Search for the cell housing the specified text and yield its (x, y) center coordinate. 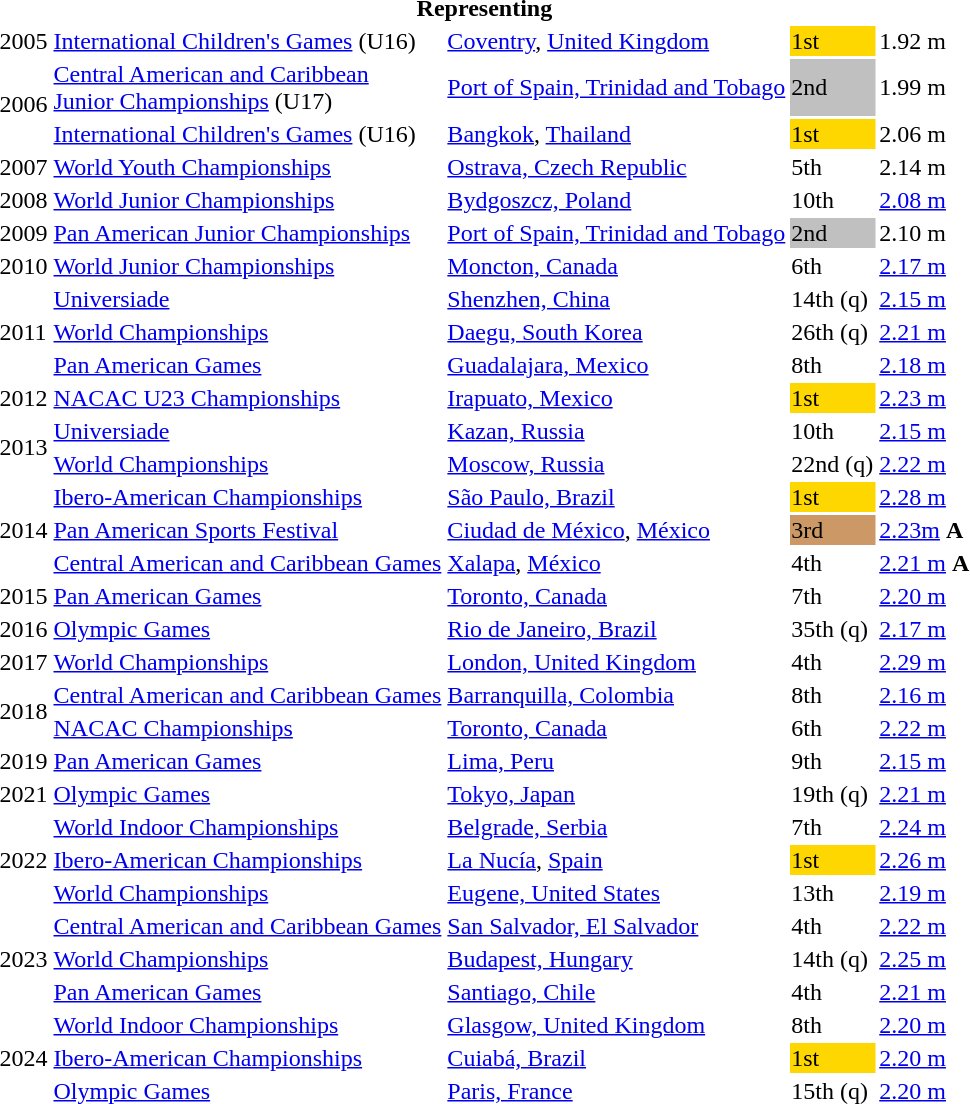
22nd (q) (832, 464)
London, United Kingdom (616, 662)
La Nucía, Spain (616, 860)
World Youth Championships (248, 167)
Coventry, United Kingdom (616, 41)
NACAC U23 Championships (248, 398)
13th (832, 893)
Shenzhen, China (616, 299)
Moscow, Russia (616, 464)
Belgrade, Serbia (616, 827)
Kazan, Russia (616, 431)
Cuiabá, Brazil (616, 1058)
Moncton, Canada (616, 266)
3rd (832, 530)
Budapest, Hungary (616, 959)
Central American and CaribbeanJunior Championships (U17) (248, 88)
Ciudad de México, México (616, 530)
9th (832, 761)
Rio de Janeiro, Brazil (616, 629)
NACAC Championships (248, 728)
35th (q) (832, 629)
San Salvador, El Salvador (616, 926)
São Paulo, Brazil (616, 497)
Barranquilla, Colombia (616, 695)
Pan American Junior Championships (248, 233)
Guadalajara, Mexico (616, 365)
26th (q) (832, 332)
5th (832, 167)
Bangkok, Thailand (616, 134)
Glasgow, United Kingdom (616, 1025)
Ostrava, Czech Republic (616, 167)
Irapuato, Mexico (616, 398)
Daegu, South Korea (616, 332)
Tokyo, Japan (616, 794)
Santiago, Chile (616, 992)
Eugene, United States (616, 893)
Xalapa, México (616, 563)
Bydgoszcz, Poland (616, 200)
19th (q) (832, 794)
Pan American Sports Festival (248, 530)
Lima, Peru (616, 761)
